Capture the cell that displays the provided text and extract its (x, y) central coordinate. 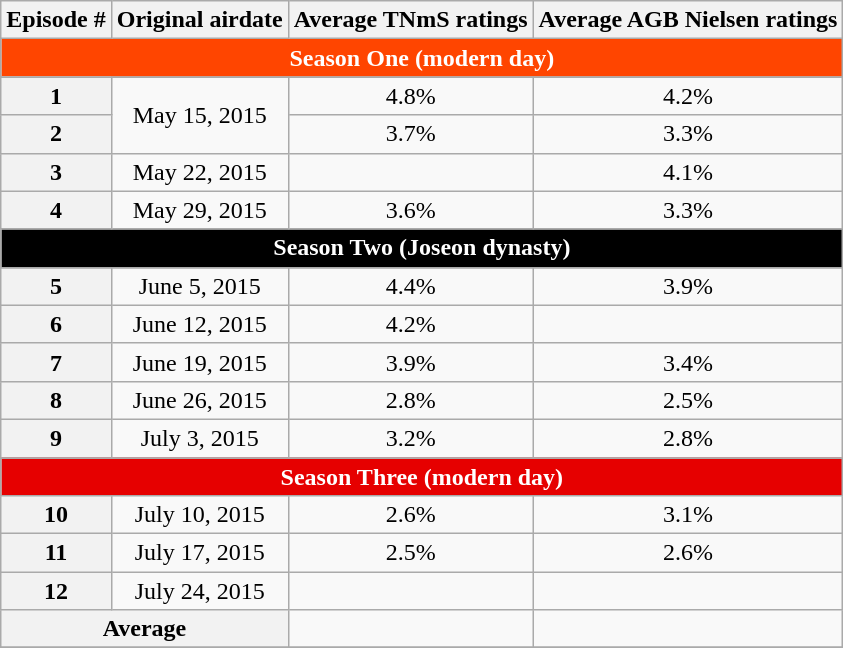
Episode # (56, 20)
3.4% (688, 362)
4.1% (688, 172)
12 (56, 591)
July 17, 2015 (200, 553)
July 24, 2015 (200, 591)
Average AGB Nielsen ratings (688, 20)
7 (56, 362)
1 (56, 96)
June 19, 2015 (200, 362)
3.6% (410, 210)
July 10, 2015 (200, 515)
July 3, 2015 (200, 438)
May 22, 2015 (200, 172)
4 (56, 210)
3.1% (688, 515)
3.2% (410, 438)
June 5, 2015 (200, 286)
Average TNmS ratings (410, 20)
6 (56, 324)
Season One (modern day) (422, 58)
10 (56, 515)
May 29, 2015 (200, 210)
5 (56, 286)
Average (144, 629)
May 15, 2015 (200, 115)
June 26, 2015 (200, 400)
Season Three (modern day) (422, 477)
3 (56, 172)
3.7% (410, 134)
Season Two (Joseon dynasty) (422, 248)
8 (56, 400)
9 (56, 438)
4.4% (410, 286)
11 (56, 553)
Original airdate (200, 20)
2 (56, 134)
June 12, 2015 (200, 324)
4.8% (410, 96)
